Return (X, Y) of the center of cell containing provided text 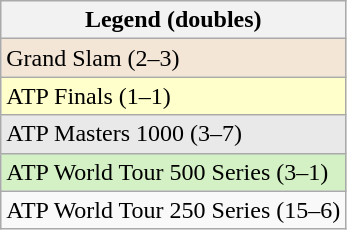
Grand Slam (2–3) (174, 58)
ATP World Tour 250 Series (15–6) (174, 210)
ATP World Tour 500 Series (3–1) (174, 172)
ATP Masters 1000 (3–7) (174, 134)
Legend (doubles) (174, 20)
ATP Finals (1–1) (174, 96)
